For the text-containing cell, return its midpoint in (X, Y) coordinate format. 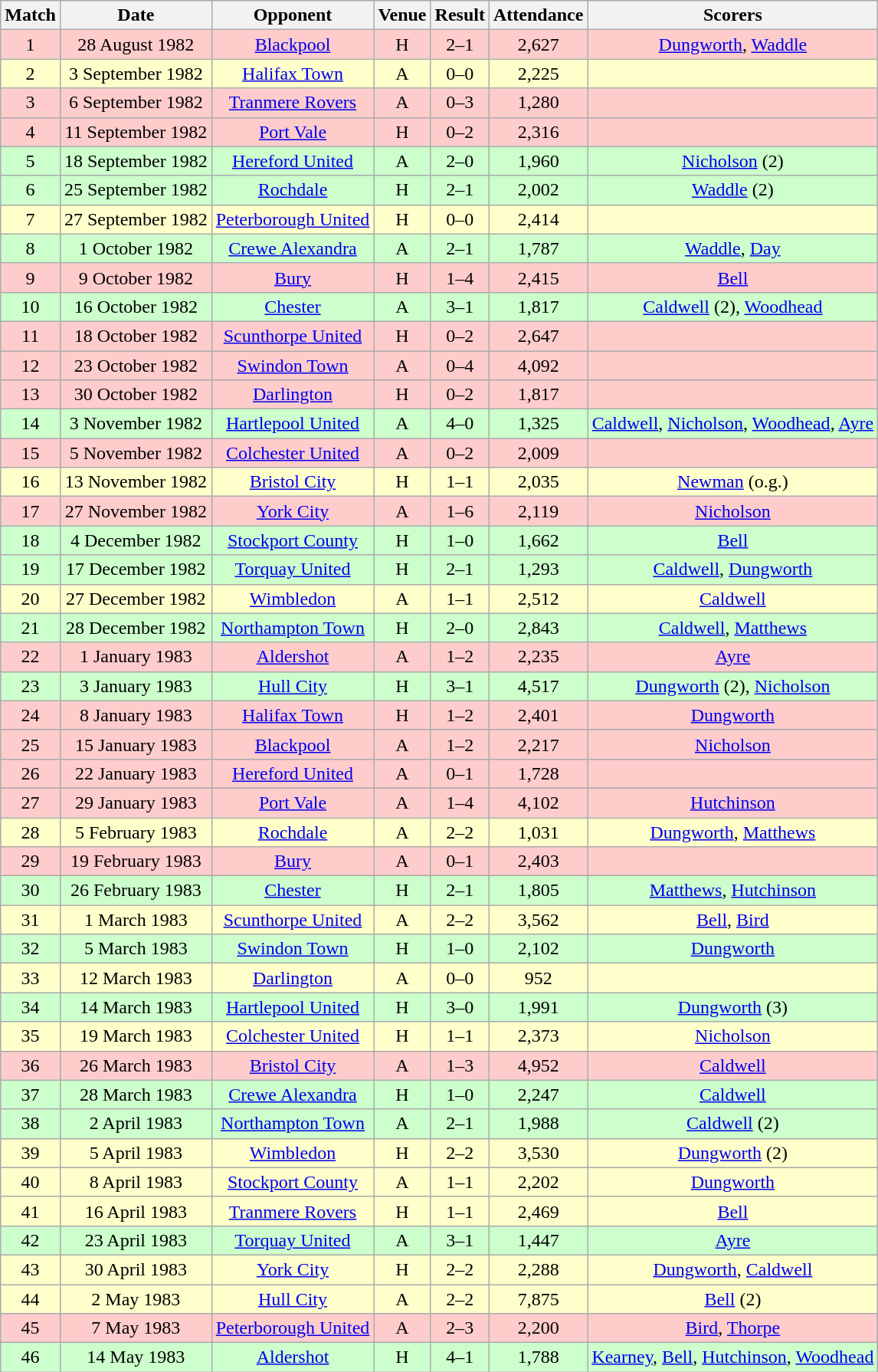
1,728 (538, 773)
2,200 (538, 1328)
2,009 (538, 453)
2,202 (538, 1182)
2,647 (538, 336)
37 (31, 1095)
26 February 1983 (136, 891)
3,530 (538, 1153)
1 (31, 44)
14 March 1983 (136, 1007)
34 (31, 1007)
2,102 (538, 949)
Date (136, 15)
Newman (o.g.) (732, 482)
Attendance (538, 15)
3 January 1983 (136, 686)
2,373 (538, 1036)
Opponent (293, 15)
2,119 (538, 511)
28 March 1983 (136, 1095)
Caldwell, Matthews (732, 628)
46 (31, 1357)
10 (31, 307)
27 November 1982 (136, 511)
26 March 1983 (136, 1065)
Dungworth (2) (732, 1153)
Dungworth, Matthews (732, 832)
7 (31, 219)
23 October 1982 (136, 366)
44 (31, 1299)
1,447 (538, 1240)
23 (31, 686)
19 March 1983 (136, 1036)
1,662 (538, 540)
40 (31, 1182)
8 April 1983 (136, 1182)
5 March 1983 (136, 949)
15 (31, 453)
Caldwell, Dungworth (732, 569)
Dungworth (2), Nicholson (732, 686)
5 (31, 161)
33 (31, 978)
Kearney, Bell, Hutchinson, Woodhead (732, 1357)
2 (31, 74)
Dungworth (3) (732, 1007)
28 (31, 832)
30 April 1983 (136, 1269)
2,247 (538, 1095)
2 April 1983 (136, 1124)
5 February 1983 (136, 832)
Scorers (732, 15)
1,960 (538, 161)
14 May 1983 (136, 1357)
17 December 1982 (136, 569)
20 (31, 599)
11 September 1982 (136, 132)
Bird, Thorpe (732, 1328)
3,562 (538, 920)
41 (31, 1211)
2,225 (538, 74)
2,217 (538, 744)
28 December 1982 (136, 628)
Match (31, 15)
38 (31, 1124)
30 October 1982 (136, 395)
Venue (402, 15)
Matthews, Hutchinson (732, 891)
Bell (2) (732, 1299)
25 September 1982 (136, 190)
Waddle (2) (732, 190)
27 December 1982 (136, 599)
2 May 1983 (136, 1299)
16 October 1982 (136, 307)
2,035 (538, 482)
31 (31, 920)
26 (31, 773)
27 (31, 803)
4,952 (538, 1065)
23 April 1983 (136, 1240)
2,627 (538, 44)
2,469 (538, 1211)
1 October 1982 (136, 248)
13 November 1982 (136, 482)
6 September 1982 (136, 103)
1,788 (538, 1357)
43 (31, 1269)
12 (31, 366)
5 November 1982 (136, 453)
4–1 (460, 1357)
2,002 (538, 190)
16 April 1983 (136, 1211)
2,316 (538, 132)
12 March 1983 (136, 978)
27 September 1982 (136, 219)
2,235 (538, 657)
Caldwell, Nicholson, Woodhead, Ayre (732, 424)
5 April 1983 (136, 1153)
3–0 (460, 1007)
1,988 (538, 1124)
1–6 (460, 511)
6 (31, 190)
2,288 (538, 1269)
3 September 1982 (136, 74)
Dungworth, Caldwell (732, 1269)
1,805 (538, 891)
1–3 (460, 1065)
19 February 1983 (136, 862)
30 (31, 891)
2,843 (538, 628)
1,280 (538, 103)
36 (31, 1065)
4,517 (538, 686)
0–4 (460, 366)
Result (460, 15)
2,512 (538, 599)
1,325 (538, 424)
7 May 1983 (136, 1328)
1,787 (538, 248)
22 (31, 657)
Bell, Bird (732, 920)
9 (31, 277)
9 October 1982 (136, 277)
3 November 1982 (136, 424)
1,293 (538, 569)
11 (31, 336)
29 (31, 862)
2,414 (538, 219)
4–0 (460, 424)
39 (31, 1153)
24 (31, 715)
1 March 1983 (136, 920)
25 (31, 744)
Caldwell (2) (732, 1124)
7,875 (538, 1299)
45 (31, 1328)
14 (31, 424)
32 (31, 949)
13 (31, 395)
18 (31, 540)
Caldwell (2), Woodhead (732, 307)
Nicholson (2) (732, 161)
21 (31, 628)
17 (31, 511)
952 (538, 978)
Hutchinson (732, 803)
29 January 1983 (136, 803)
1,031 (538, 832)
1,991 (538, 1007)
4 December 1982 (136, 540)
Dungworth, Waddle (732, 44)
1 January 1983 (136, 657)
4 (31, 132)
2,415 (538, 277)
28 August 1982 (136, 44)
19 (31, 569)
2–3 (460, 1328)
18 September 1982 (136, 161)
2,401 (538, 715)
Waddle, Day (732, 248)
0–3 (460, 103)
4,102 (538, 803)
8 (31, 248)
22 January 1983 (136, 773)
18 October 1982 (136, 336)
42 (31, 1240)
15 January 1983 (136, 744)
4,092 (538, 366)
2,403 (538, 862)
8 January 1983 (136, 715)
3 (31, 103)
35 (31, 1036)
16 (31, 482)
